For the text-containing cell, return its midpoint in (x, y) coordinate format. 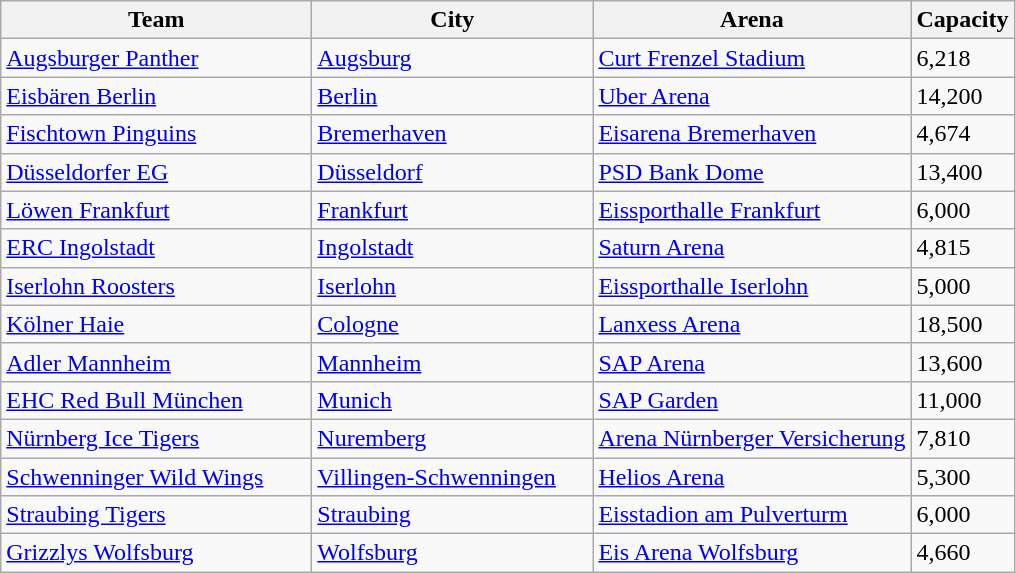
Düsseldorfer EG (156, 172)
Mannheim (452, 362)
Cologne (452, 324)
Ingolstadt (452, 248)
City (452, 20)
EHC Red Bull München (156, 400)
Berlin (452, 96)
4,660 (962, 553)
6,218 (962, 58)
Grizzlys Wolfsburg (156, 553)
4,815 (962, 248)
Iserlohn (452, 286)
Adler Mannheim (156, 362)
18,500 (962, 324)
SAP Arena (752, 362)
Schwenninger Wild Wings (156, 477)
Eis Arena Wolfsburg (752, 553)
Helios Arena (752, 477)
Kölner Haie (156, 324)
Lanxess Arena (752, 324)
SAP Garden (752, 400)
Villingen-Schwenningen (452, 477)
Bremerhaven (452, 134)
Eisbären Berlin (156, 96)
Augsburg (452, 58)
Eisstadion am Pulverturm (752, 515)
4,674 (962, 134)
Straubing (452, 515)
Eissporthalle Iserlohn (752, 286)
ERC Ingolstadt (156, 248)
Fischtown Pinguins (156, 134)
Munich (452, 400)
Saturn Arena (752, 248)
Arena (752, 20)
Iserlohn Roosters (156, 286)
Eisarena Bremerhaven (752, 134)
Löwen Frankfurt (156, 210)
Nuremberg (452, 438)
Curt Frenzel Stadium (752, 58)
5,000 (962, 286)
13,600 (962, 362)
14,200 (962, 96)
7,810 (962, 438)
Frankfurt (452, 210)
5,300 (962, 477)
Arena Nürnberger Versicherung (752, 438)
11,000 (962, 400)
Augsburger Panther (156, 58)
Uber Arena (752, 96)
13,400 (962, 172)
Nürnberg Ice Tigers (156, 438)
Team (156, 20)
Straubing Tigers (156, 515)
Eissporthalle Frankfurt (752, 210)
Wolfsburg (452, 553)
PSD Bank Dome (752, 172)
Capacity (962, 20)
Düsseldorf (452, 172)
